Extract the [X, Y] coordinate from the center of the cell holding the provided text.  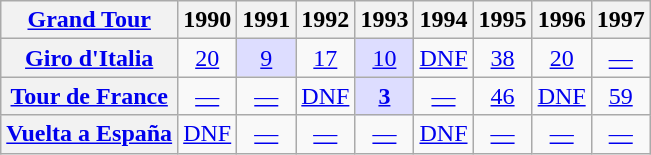
17 [326, 58]
Vuelta a España [90, 134]
1993 [384, 20]
1996 [562, 20]
1994 [444, 20]
1992 [326, 20]
46 [502, 96]
10 [384, 58]
3 [384, 96]
Tour de France [90, 96]
59 [620, 96]
1991 [266, 20]
1990 [208, 20]
1995 [502, 20]
Giro d'Italia [90, 58]
38 [502, 58]
1997 [620, 20]
Grand Tour [90, 20]
9 [266, 58]
